Pinpoint the cell where the given text exists, returning its [x, y] midpoint coordinate. 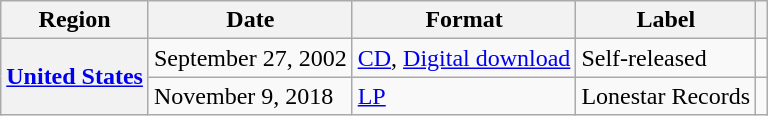
Lonestar Records [666, 96]
United States [75, 77]
CD, Digital download [464, 58]
Format [464, 20]
November 9, 2018 [250, 96]
Region [75, 20]
LP [464, 96]
Self-released [666, 58]
Label [666, 20]
Date [250, 20]
September 27, 2002 [250, 58]
